Identify which cell holds the provided text, then report its [x, y] central coordinate. 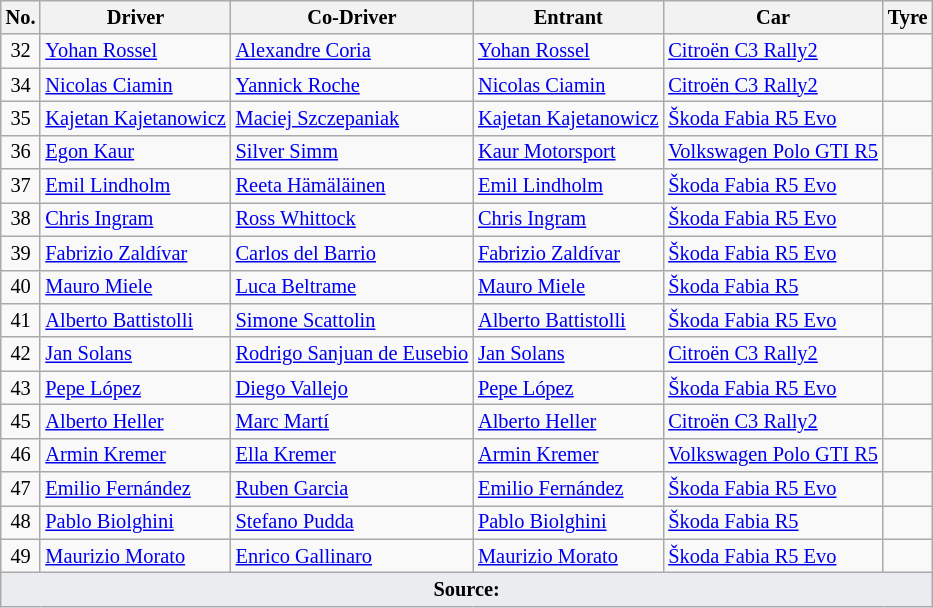
Ruben Garcia [352, 489]
Alexandre Coria [352, 51]
Tyre [908, 17]
45 [21, 421]
Ross Whittock [352, 219]
46 [21, 455]
42 [21, 354]
37 [21, 186]
43 [21, 388]
Simone Scattolin [352, 320]
Marc Martí [352, 421]
Diego Vallejo [352, 388]
Egon Kaur [135, 152]
Reeta Hämäläinen [352, 186]
Kaur Motorsport [568, 152]
34 [21, 85]
38 [21, 219]
Car [772, 17]
Source: [467, 589]
48 [21, 522]
Yannick Roche [352, 85]
39 [21, 253]
Maciej Szczepaniak [352, 118]
35 [21, 118]
32 [21, 51]
41 [21, 320]
Driver [135, 17]
Enrico Gallinaro [352, 556]
Carlos del Barrio [352, 253]
Rodrigo Sanjuan de Eusebio [352, 354]
36 [21, 152]
Luca Beltrame [352, 287]
47 [21, 489]
Ella Kremer [352, 455]
Co-Driver [352, 17]
Silver Simm [352, 152]
40 [21, 287]
Entrant [568, 17]
Stefano Pudda [352, 522]
49 [21, 556]
No. [21, 17]
